Search for the cell housing the specified text and yield its (X, Y) center coordinate. 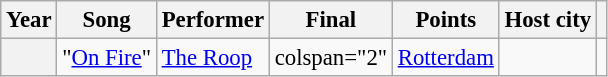
Points (446, 20)
Final (330, 20)
Host city (548, 20)
The Roop (212, 58)
colspan="2" (330, 58)
Performer (212, 20)
"On Fire" (106, 58)
Song (106, 20)
Rotterdam (446, 58)
Year (29, 20)
